From the cell containing the given text, extract its center point as (X, Y) coordinate. 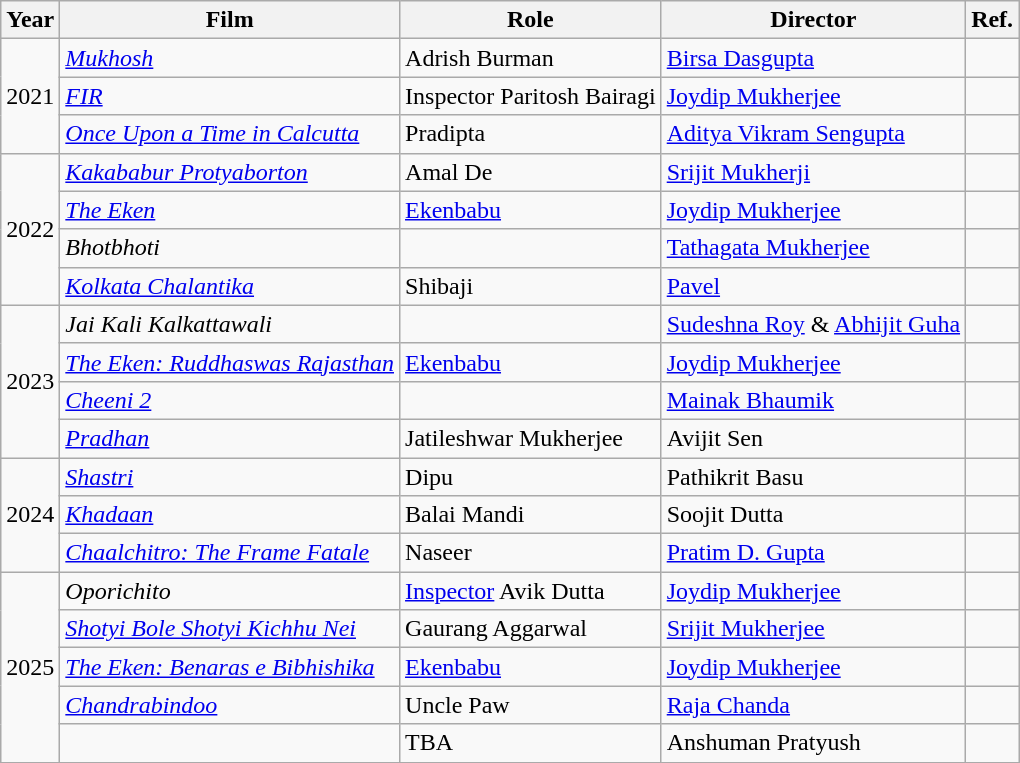
The Eken: Ruddhaswas Rajasthan (230, 362)
Oporichito (230, 591)
Raja Chanda (813, 705)
TBA (531, 743)
Chaalchitro: The Frame Fatale (230, 553)
2021 (30, 96)
2024 (30, 515)
Sudeshna Roy & Abhijit Guha (813, 324)
Jatileshwar Mukherjee (531, 438)
Inspector Paritosh Bairagi (531, 96)
Amal De (531, 172)
Role (531, 20)
The Eken (230, 210)
Bhotbhoti (230, 248)
Chandrabindoo (230, 705)
Khadaan (230, 515)
Kolkata Chalantika (230, 286)
Pradipta (531, 134)
Shotyi Bole Shotyi Kichhu Nei (230, 629)
Jai Kali Kalkattawali (230, 324)
Shibaji (531, 286)
Dipu (531, 477)
Anshuman Pratyush (813, 743)
Mainak Bhaumik (813, 400)
Pradhan (230, 438)
Srijit Mukherjee (813, 629)
Naseer (531, 553)
Pavel (813, 286)
Shastri (230, 477)
Aditya Vikram Sengupta (813, 134)
2025 (30, 667)
Tathagata Mukherjee (813, 248)
Birsa Dasgupta (813, 58)
Director (813, 20)
Cheeni 2 (230, 400)
2022 (30, 229)
Kakababur Protyaborton (230, 172)
Avijit Sen (813, 438)
2023 (30, 381)
Adrish Burman (531, 58)
Gaurang Aggarwal (531, 629)
The Eken: Benaras e Bibhishika (230, 667)
Year (30, 20)
FIR (230, 96)
Inspector Avik Dutta (531, 591)
Mukhosh (230, 58)
Srijit Mukherji (813, 172)
Uncle Paw (531, 705)
Pathikrit Basu (813, 477)
Once Upon a Time in Calcutta (230, 134)
Pratim D. Gupta (813, 553)
Balai Mandi (531, 515)
Soojit Dutta (813, 515)
Film (230, 20)
Ref. (992, 20)
